Identify which cell holds the provided text, then report its [x, y] central coordinate. 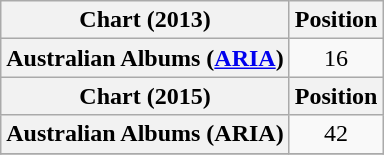
16 [336, 58]
42 [336, 134]
Chart (2013) [145, 20]
Chart (2015) [145, 96]
